Capture the cell that displays the provided text and extract its [X, Y] central coordinate. 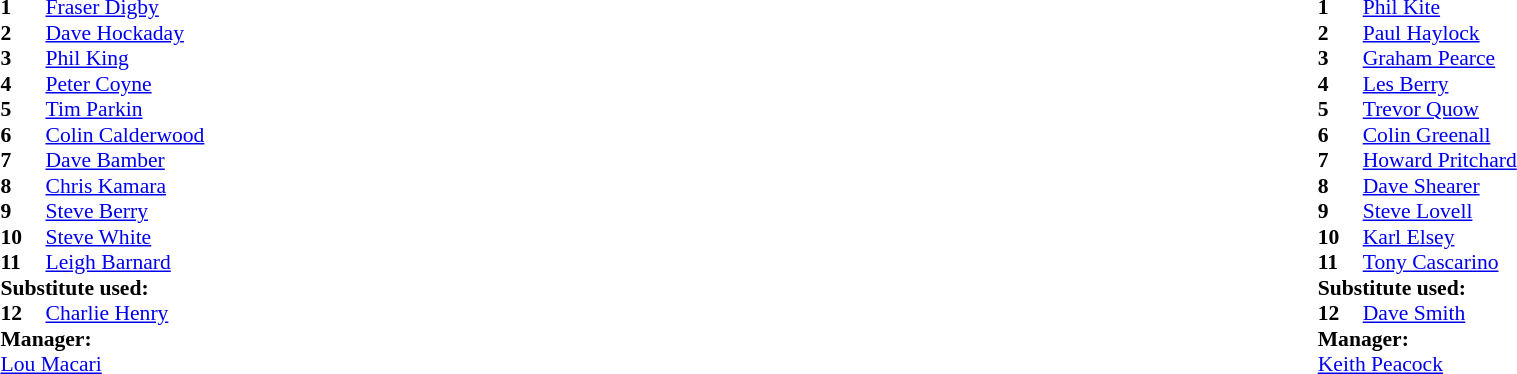
Paul Haylock [1440, 33]
Colin Calderwood [126, 135]
Colin Greenall [1440, 135]
Charlie Henry [126, 313]
Tony Cascarino [1440, 263]
Phil King [126, 59]
Peter Coyne [126, 84]
Dave Hockaday [126, 33]
Chris Kamara [126, 186]
Steve White [126, 237]
Karl Elsey [1440, 237]
Les Berry [1440, 84]
Dave Bamber [126, 161]
Dave Shearer [1440, 186]
Dave Smith [1440, 313]
Steve Berry [126, 211]
Graham Pearce [1440, 59]
Trevor Quow [1440, 109]
Steve Lovell [1440, 211]
Leigh Barnard [126, 263]
Howard Pritchard [1440, 161]
Tim Parkin [126, 109]
